Extract the [x, y] coordinate from the center of the cell holding the provided text.  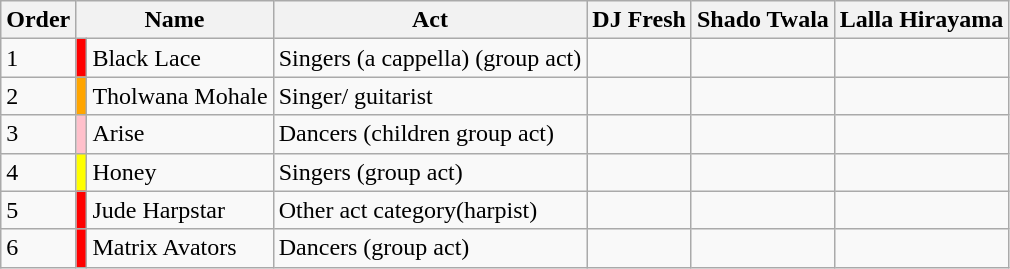
Black Lace [180, 58]
Honey [180, 172]
Singers (a cappella) (group act) [430, 58]
Order [38, 20]
Dancers (children group act) [430, 134]
Shado Twala [762, 20]
Dancers (group act) [430, 248]
2 [38, 96]
1 [38, 58]
6 [38, 248]
DJ Fresh [640, 20]
Other act category(harpist) [430, 210]
5 [38, 210]
Jude Harpstar [180, 210]
Tholwana Mohale [180, 96]
4 [38, 172]
Singer/ guitarist [430, 96]
Matrix Avators [180, 248]
3 [38, 134]
Name [174, 20]
Lalla Hirayama [921, 20]
Act [430, 20]
Arise [180, 134]
Singers (group act) [430, 172]
